Detect which cell encompasses the target text, then output its [x, y] center coordinate. 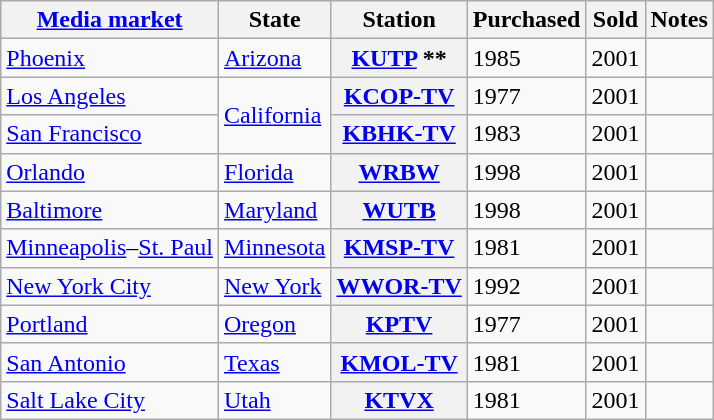
KUTP ** [399, 58]
Station [399, 20]
New York [275, 286]
Notes [679, 20]
Minnesota [275, 248]
KBHK-TV [399, 134]
KMSP-TV [399, 248]
KPTV [399, 324]
Utah [275, 400]
State [275, 20]
KMOL-TV [399, 362]
KTVX [399, 400]
Orlando [110, 172]
1992 [526, 286]
Minneapolis–St. Paul [110, 248]
Sold [616, 20]
New York City [110, 286]
WRBW [399, 172]
Media market [110, 20]
Los Angeles [110, 96]
Arizona [275, 58]
KCOP-TV [399, 96]
California [275, 115]
Portland [110, 324]
WWOR-TV [399, 286]
Texas [275, 362]
Salt Lake City [110, 400]
Oregon [275, 324]
Phoenix [110, 58]
1983 [526, 134]
San Antonio [110, 362]
San Francisco [110, 134]
Purchased [526, 20]
Florida [275, 172]
1985 [526, 58]
Baltimore [110, 210]
WUTB [399, 210]
Maryland [275, 210]
